Pinpoint the cell where the given text exists, returning its [X, Y] midpoint coordinate. 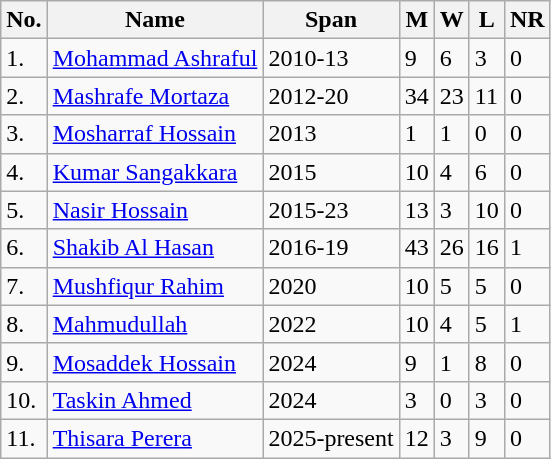
No. [24, 20]
2015 [331, 172]
8. [24, 324]
5. [24, 210]
Mahmudullah [155, 324]
26 [452, 248]
2020 [331, 286]
6. [24, 248]
11 [486, 96]
13 [416, 210]
11. [24, 438]
Shakib Al Hasan [155, 248]
3. [24, 134]
8 [486, 362]
2022 [331, 324]
2015-23 [331, 210]
10. [24, 400]
Mashrafe Mortaza [155, 96]
1. [24, 58]
Mohammad Ashraful [155, 58]
23 [452, 96]
2010-13 [331, 58]
7. [24, 286]
2025-present [331, 438]
2016-19 [331, 248]
L [486, 20]
NR [527, 20]
Mosaddek Hossain [155, 362]
34 [416, 96]
4. [24, 172]
9. [24, 362]
Kumar Sangakkara [155, 172]
W [452, 20]
Nasir Hossain [155, 210]
2. [24, 96]
Thisara Perera [155, 438]
43 [416, 248]
Name [155, 20]
Mushfiqur Rahim [155, 286]
12 [416, 438]
2012-20 [331, 96]
Span [331, 20]
Taskin Ahmed [155, 400]
16 [486, 248]
M [416, 20]
2013 [331, 134]
Mosharraf Hossain [155, 134]
